Return the [X, Y] coordinate for the center point of the cell that contains the specified text.  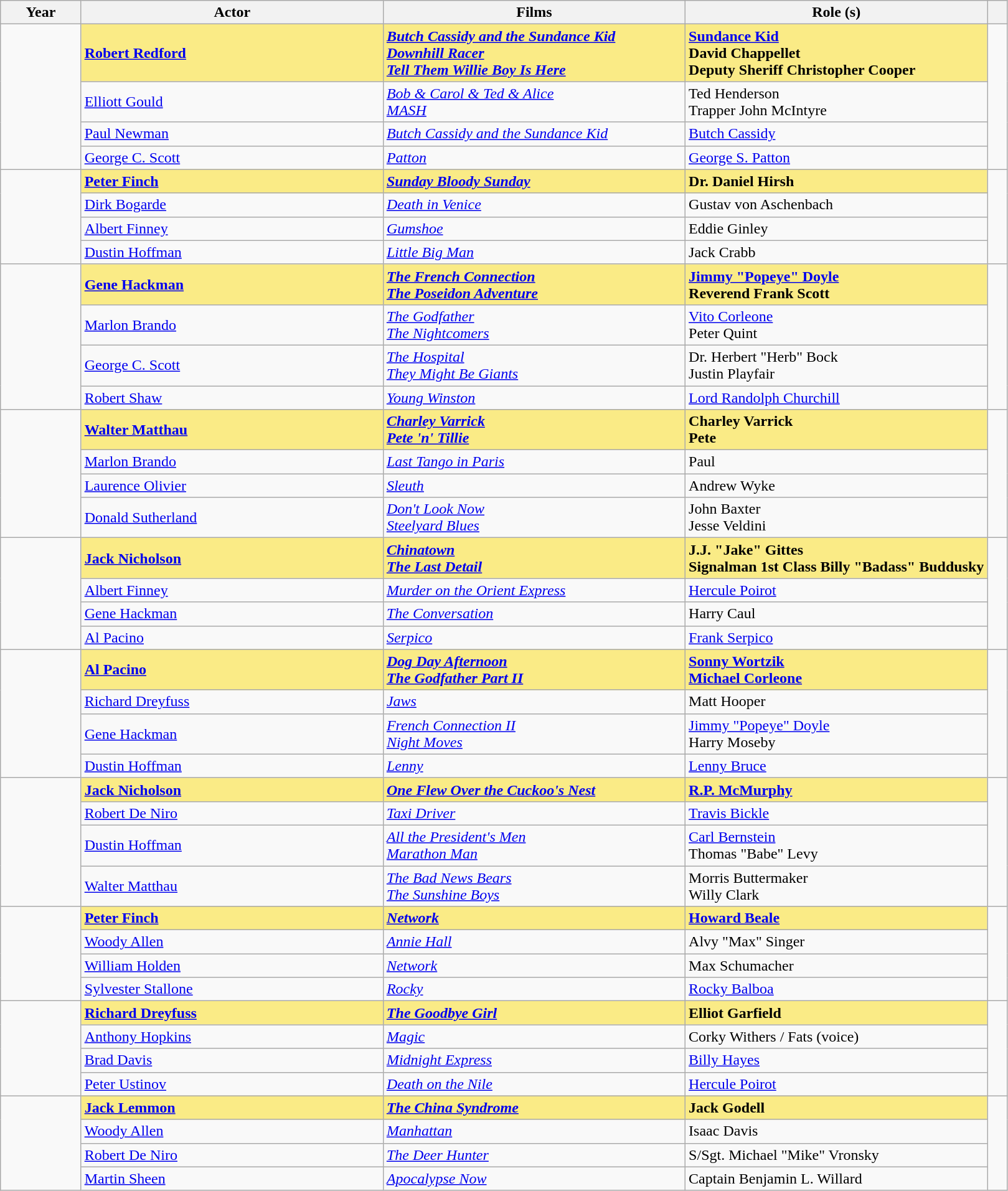
Lenny Bruce [837, 766]
Isaac Davis [837, 1131]
Dr. Herbert "Herb" Bock Justin Playfair [837, 365]
Jaws [534, 702]
Robert Shaw [232, 398]
Sonny Wortzik Michael Corleone [837, 670]
Dr. Daniel Hirsh [837, 181]
Gumshoe [534, 228]
Anthony Hopkins [232, 1037]
Manhattan [534, 1131]
Charley Varrick Pete [837, 430]
Lord Randolph Churchill [837, 398]
Death on the Nile [534, 1084]
Sleuth [534, 486]
Serpico [534, 638]
The Bad News Bears The Sunshine Boys [534, 885]
Patton [534, 158]
Eddie Ginley [837, 228]
Paul [837, 462]
Frank Serpico [837, 638]
Howard Beale [837, 918]
Peter Ustinov [232, 1084]
Lenny [534, 766]
Sunday Bloody Sunday [534, 181]
Taxi Driver [534, 813]
Apocalypse Now [534, 1179]
Last Tango in Paris [534, 462]
Donald Sutherland [232, 518]
Jack Godell [837, 1108]
John Baxter Jesse Veldini [837, 518]
Actor [232, 12]
Elliott Gould [232, 102]
R.P. McMurphy [837, 789]
Rocky Balboa [837, 989]
The Deer Hunter [534, 1155]
Martin Sheen [232, 1179]
Butch Cassidy and the Sundance Kid [534, 134]
Chinatown The Last Detail [534, 558]
Billy Hayes [837, 1060]
Dog Day Afternoon The Godfather Part II [534, 670]
Charley Varrick Pete 'n' Tillie [534, 430]
Butch Cassidy and the Sundance Kid Downhill Racer Tell Them Willie Boy Is Here [534, 53]
Travis Bickle [837, 813]
Captain Benjamin L. Willard [837, 1179]
Year [41, 12]
Murder on the Orient Express [534, 590]
William Holden [232, 966]
Elliot Garfield [837, 1013]
Vito Corleone Peter Quint [837, 325]
One Flew Over the Cuckoo's Nest [534, 789]
Little Big Man [534, 252]
Brad Davis [232, 1060]
Andrew Wyke [837, 486]
The Conversation [534, 614]
Annie Hall [534, 942]
Dirk Bogarde [232, 205]
Matt Hooper [837, 702]
Jack Crabb [837, 252]
Role (s) [837, 12]
Gustav von Aschenbach [837, 205]
Jack Lemmon [232, 1108]
J.J. "Jake" Gittes Signalman 1st Class Billy "Badass" Buddusky [837, 558]
Morris Buttermaker Willy Clark [837, 885]
Sylvester Stallone [232, 989]
Sundance Kid David Chappellet Deputy Sheriff Christopher Cooper [837, 53]
Jimmy "Popeye" Doyle Harry Moseby [837, 733]
Ted Henderson Trapper John McIntyre [837, 102]
The Goodbye Girl [534, 1013]
Corky Withers / Fats (voice) [837, 1037]
Butch Cassidy [837, 134]
The China Syndrome [534, 1108]
Jimmy "Popeye" Doyle Reverend Frank Scott [837, 284]
All the President's Men Marathon Man [534, 845]
The Godfather The Nightcomers [534, 325]
Alvy "Max" Singer [837, 942]
Bob & Carol & Ted & Alice MASH [534, 102]
Max Schumacher [837, 966]
Midnight Express [534, 1060]
Films [534, 12]
Young Winston [534, 398]
George S. Patton [837, 158]
Don't Look Now Steelyard Blues [534, 518]
The Hospital They Might Be Giants [534, 365]
Harry Caul [837, 614]
Death in Venice [534, 205]
Carl Bernstein Thomas "Babe" Levy [837, 845]
S/Sgt. Michael "Mike" Vronsky [837, 1155]
Robert Redford [232, 53]
Laurence Olivier [232, 486]
The French Connection The Poseidon Adventure [534, 284]
Paul Newman [232, 134]
Rocky [534, 989]
French Connection II Night Moves [534, 733]
Magic [534, 1037]
